Return the (x, y) coordinate for the center point of the cell that contains the specified text.  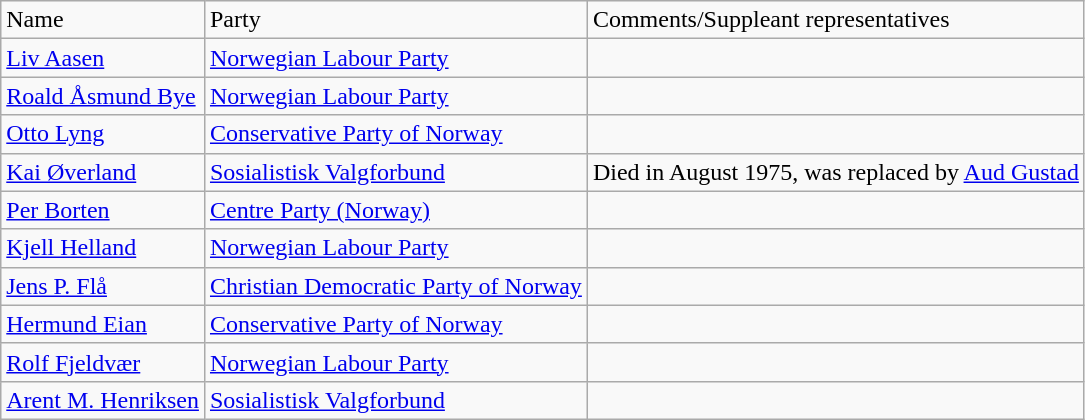
Kjell Helland (103, 248)
Jens P. Flå (103, 286)
Centre Party (Norway) (396, 210)
Rolf Fjeldvær (103, 362)
Comments/Suppleant representatives (836, 20)
Hermund Eian (103, 324)
Name (103, 20)
Kai Øverland (103, 172)
Roald Åsmund Bye (103, 96)
Christian Democratic Party of Norway (396, 286)
Died in August 1975, was replaced by Aud Gustad (836, 172)
Per Borten (103, 210)
Liv Aasen (103, 58)
Otto Lyng (103, 134)
Party (396, 20)
Arent M. Henriksen (103, 400)
